Output the [x, y] coordinate of the center of the cell containing the given text.  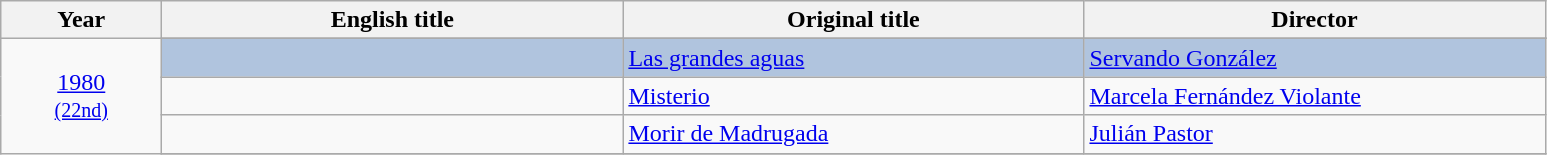
Year [82, 20]
Las grandes aguas [854, 58]
Marcela Fernández Violante [1314, 96]
Misterio [854, 96]
English title [392, 20]
1980(22nd) [82, 96]
Director [1314, 20]
Original title [854, 20]
Servando González [1314, 58]
Morir de Madrugada [854, 134]
Julián Pastor [1314, 134]
